Identify which cell holds the provided text, then report its [X, Y] central coordinate. 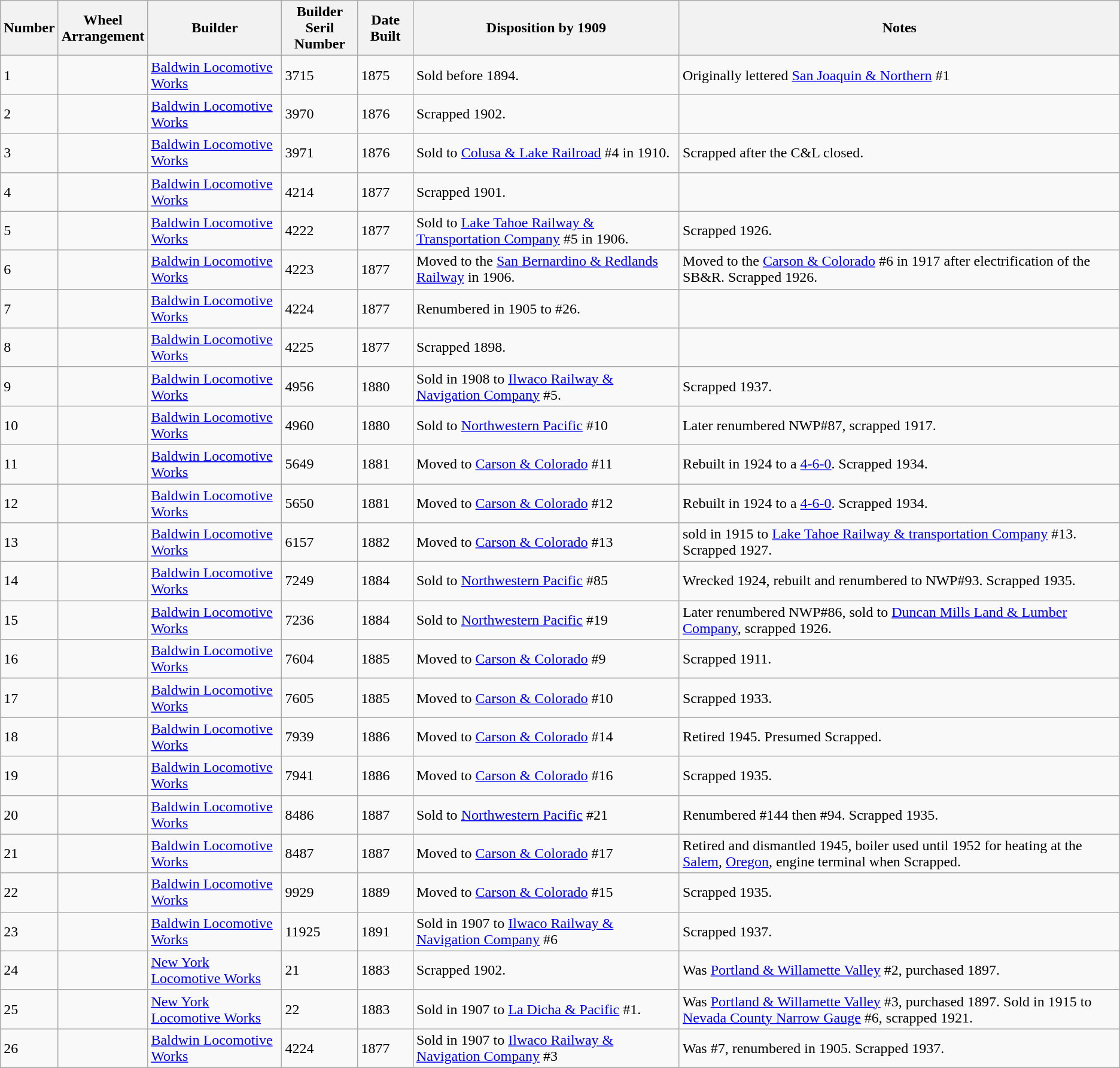
4223 [319, 269]
19 [29, 775]
7604 [319, 659]
6 [29, 269]
Renumbered in 1905 to #26. [546, 309]
Sold to Northwestern Pacific #19 [546, 620]
23 [29, 931]
3 [29, 153]
9 [29, 387]
Moved to the San Bernardino & Redlands Railway in 1906. [546, 269]
Disposition by 1909 [546, 28]
Renumbered #144 then #94. Scrapped 1935. [899, 815]
3971 [319, 153]
8486 [319, 815]
Moved to Carson & Colorado #14 [546, 737]
4956 [319, 387]
25 [29, 1009]
1891 [385, 931]
24 [29, 970]
7236 [319, 620]
Moved to Carson & Colorado #12 [546, 503]
Moved to Carson & Colorado #13 [546, 542]
Moved to Carson & Colorado #11 [546, 464]
Sold in 1907 to Ilwaco Railway & Navigation Company #6 [546, 931]
4214 [319, 191]
13 [29, 542]
Date Built [385, 28]
sold in 1915 to Lake Tahoe Railway & transportation Company #13. Scrapped 1927. [899, 542]
7 [29, 309]
Sold to Northwestern Pacific #21 [546, 815]
1875 [385, 75]
5 [29, 231]
5650 [319, 503]
Moved to Carson & Colorado #15 [546, 893]
Scrapped 1926. [899, 231]
10 [29, 425]
Sold in 1907 to Ilwaco Railway & Navigation Company #3 [546, 1048]
1882 [385, 542]
16 [29, 659]
Moved to Carson & Colorado #9 [546, 659]
Notes [899, 28]
2 [29, 114]
7249 [319, 582]
8487 [319, 853]
9929 [319, 893]
Was Portland & Willamette Valley #2, purchased 1897. [899, 970]
Retired 1945. Presumed Scrapped. [899, 737]
Scrapped 1911. [899, 659]
17 [29, 698]
Was #7, renumbered in 1905. Scrapped 1937. [899, 1048]
5649 [319, 464]
Sold to Northwestern Pacific #85 [546, 582]
Builder [215, 28]
Was Portland & Willamette Valley #3, purchased 1897. Sold in 1915 to Nevada County Narrow Gauge #6, scrapped 1921. [899, 1009]
Sold in 1907 to La Dicha & Pacific #1. [546, 1009]
11925 [319, 931]
18 [29, 737]
Scrapped 1898. [546, 347]
4222 [319, 231]
Sold to Colusa & Lake Railroad #4 in 1910. [546, 153]
Scrapped after the C&L closed. [899, 153]
Sold before 1894. [546, 75]
Moved to the Carson & Colorado #6 in 1917 after electrification of the SB&R. Scrapped 1926. [899, 269]
6157 [319, 542]
4225 [319, 347]
1 [29, 75]
3970 [319, 114]
Sold in 1908 to Ilwaco Railway & Navigation Company #5. [546, 387]
Sold to Lake Tahoe Railway & Transportation Company #5 in 1906. [546, 231]
Originally lettered San Joaquin & Northern #1 [899, 75]
Scrapped 1933. [899, 698]
15 [29, 620]
11 [29, 464]
3715 [319, 75]
Moved to Carson & Colorado #10 [546, 698]
4960 [319, 425]
Later renumbered NWP#86, sold to Duncan Mills Land & Lumber Company, scrapped 1926. [899, 620]
7941 [319, 775]
Scrapped 1901. [546, 191]
20 [29, 815]
Later renumbered NWP#87, scrapped 1917. [899, 425]
7939 [319, 737]
14 [29, 582]
7605 [319, 698]
BuilderSeril Number [319, 28]
Moved to Carson & Colorado #17 [546, 853]
Wrecked 1924, rebuilt and renumbered to NWP#93. Scrapped 1935. [899, 582]
12 [29, 503]
Sold to Northwestern Pacific #10 [546, 425]
4 [29, 191]
26 [29, 1048]
WheelArrangement [103, 28]
8 [29, 347]
Retired and dismantled 1945, boiler used until 1952 for heating at the Salem, Oregon, engine terminal when Scrapped. [899, 853]
Number [29, 28]
Moved to Carson & Colorado #16 [546, 775]
1889 [385, 893]
